Return (x, y) of the center of cell containing provided text 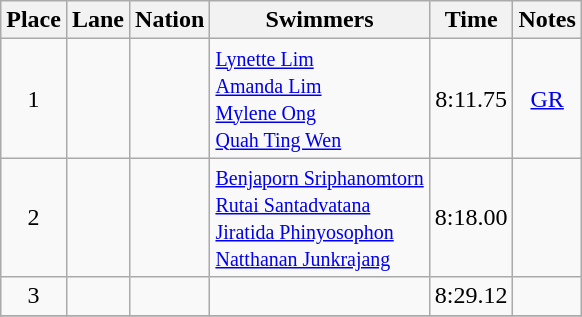
1 (34, 98)
Time (471, 20)
8:29.12 (471, 296)
Lane (98, 20)
GR (547, 98)
Nation (170, 20)
Place (34, 20)
Notes (547, 20)
Lynette Lim Amanda Lim Mylene Ong Quah Ting Wen (320, 98)
3 (34, 296)
2 (34, 218)
8:18.00 (471, 218)
Benjaporn Sriphanomtorn Rutai Santadvatana Jiratida Phinyosophon Natthanan Junkrajang (320, 218)
8:11.75 (471, 98)
Swimmers (320, 20)
